Find where the given text appears and provide that cell's center as [x, y] coordinate. 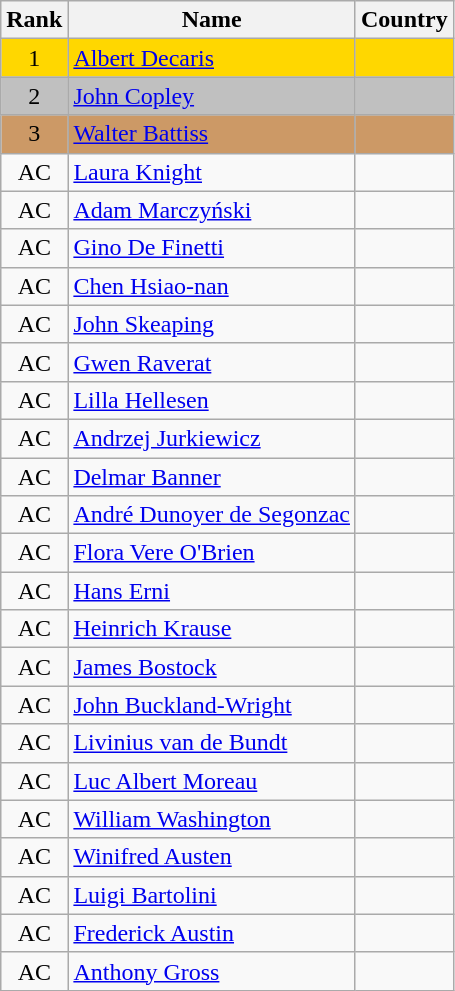
Lilla Hellesen [212, 400]
James Bostock [212, 667]
Delmar Banner [212, 477]
Gino De Finetti [212, 248]
Luigi Bartolini [212, 895]
Gwen Raverat [212, 362]
Walter Battiss [212, 134]
Albert Decaris [212, 58]
Adam Marczyński [212, 210]
1 [34, 58]
Laura Knight [212, 172]
John Copley [212, 96]
Anthony Gross [212, 971]
Luc Albert Moreau [212, 781]
Heinrich Krause [212, 629]
Chen Hsiao-nan [212, 286]
2 [34, 96]
André Dunoyer de Segonzac [212, 515]
Flora Vere O'Brien [212, 553]
William Washington [212, 819]
3 [34, 134]
Frederick Austin [212, 933]
Livinius van de Bundt [212, 743]
Andrzej Jurkiewicz [212, 438]
John Buckland-Wright [212, 705]
Rank [34, 20]
Country [404, 20]
Hans Erni [212, 591]
Winifred Austen [212, 857]
Name [212, 20]
John Skeaping [212, 324]
